Find where the given text appears and provide that cell's center as [X, Y] coordinate. 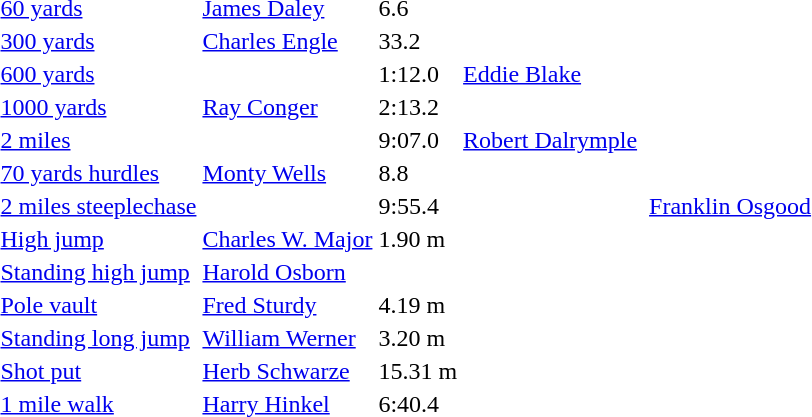
2:13.2 [418, 107]
1:12.0 [418, 74]
Ray Conger [288, 107]
Eddie Blake [550, 74]
Monty Wells [288, 173]
9:55.4 [418, 206]
Charles Engle [288, 41]
33.2 [418, 41]
Harold Osborn [288, 272]
Charles W. Major [288, 239]
15.31 m [418, 371]
Fred Sturdy [288, 305]
William Werner [288, 338]
3.20 m [418, 338]
1.90 m [418, 239]
4.19 m [418, 305]
8.8 [418, 173]
Robert Dalrymple [550, 140]
9:07.0 [418, 140]
Herb Schwarze [288, 371]
